Search for the cell housing the specified text and yield its (X, Y) center coordinate. 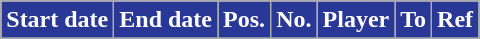
End date (166, 20)
To (414, 20)
Start date (58, 20)
Pos. (244, 20)
Ref (456, 20)
No. (294, 20)
Player (356, 20)
